Pinpoint the cell where the given text exists, returning its [X, Y] midpoint coordinate. 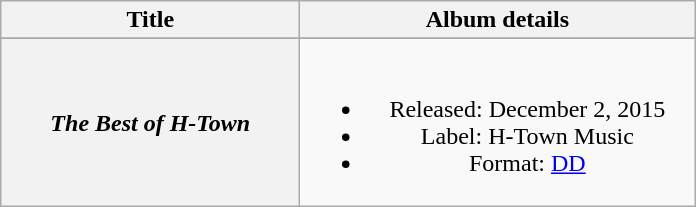
Album details [498, 20]
Released: December 2, 2015Label: H-Town MusicFormat: DD [498, 122]
The Best of H-Town [150, 122]
Title [150, 20]
